Find where the given text appears and provide that cell's center as [x, y] coordinate. 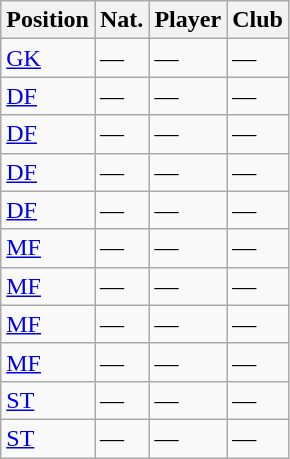
Player [188, 20]
GK [48, 58]
Club [258, 20]
Nat. [121, 20]
Position [48, 20]
